Output the [x, y] coordinate of the center of the cell containing the given text.  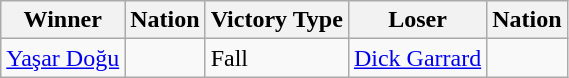
Fall [276, 58]
Loser [417, 20]
Winner [63, 20]
Victory Type [276, 20]
Yaşar Doğu [63, 58]
Dick Garrard [417, 58]
